Identify which cell holds the provided text, then report its (x, y) central coordinate. 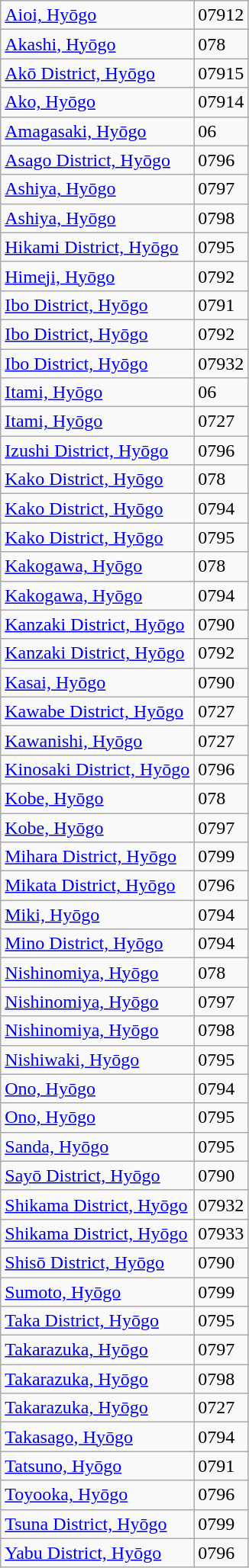
Izushi District, Hyōgo (98, 451)
Miki, Hyōgo (98, 915)
Akō District, Hyōgo (98, 73)
07912 (222, 15)
Hikami District, Hyōgo (98, 247)
Amagasaki, Hyōgo (98, 131)
Sanda, Hyōgo (98, 1146)
Takasago, Hyōgo (98, 1437)
Mihara District, Hyōgo (98, 857)
Mikata District, Hyōgo (98, 886)
07915 (222, 73)
Yabu District, Hyōgo (98, 1553)
Aioi, Hyōgo (98, 15)
Toyooka, Hyōgo (98, 1495)
Shisō District, Hyōgo (98, 1262)
Akashi, Hyōgo (98, 44)
Kawanishi, Hyōgo (98, 740)
Kawabe District, Hyōgo (98, 711)
Ako, Hyōgo (98, 102)
Tsuna District, Hyōgo (98, 1524)
Nishiwaki, Hyōgo (98, 1060)
Sayō District, Hyōgo (98, 1175)
Kinosaki District, Hyōgo (98, 769)
Himeji, Hyōgo (98, 276)
07914 (222, 102)
07933 (222, 1233)
Tatsuno, Hyōgo (98, 1466)
Kasai, Hyōgo (98, 682)
Taka District, Hyōgo (98, 1321)
Mino District, Hyōgo (98, 944)
Sumoto, Hyōgo (98, 1292)
Asago District, Hyōgo (98, 160)
